Provide the (x, y) coordinate of the cell's center where the given text is located.  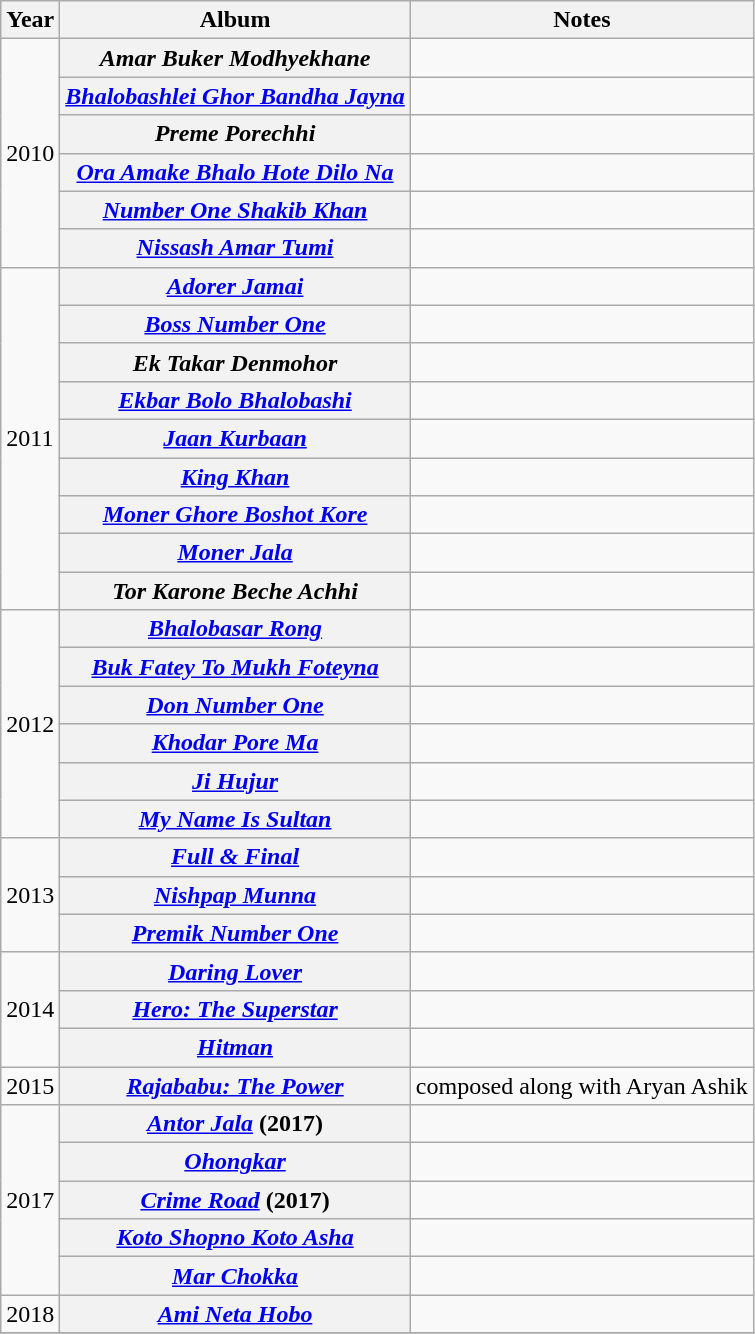
Antor Jala (2017) (235, 1124)
Number One Shakib Khan (235, 210)
King Khan (235, 477)
Album (235, 20)
Ohongkar (235, 1162)
Khodar Pore Ma (235, 743)
Amar Buker Modhyekhane (235, 58)
2014 (30, 1009)
Nissash Amar Tumi (235, 248)
Ji Hujur (235, 781)
Buk Fatey To Mukh Foteyna (235, 667)
Premik Number One (235, 933)
Ek Takar Denmohor (235, 362)
2018 (30, 1314)
Adorer Jamai (235, 286)
Daring Lover (235, 971)
Preme Porechhi (235, 134)
Koto Shopno Koto Asha (235, 1238)
2012 (30, 724)
Boss Number One (235, 324)
My Name Is Sultan (235, 819)
2017 (30, 1200)
2010 (30, 153)
Hitman (235, 1047)
Ekbar Bolo Bhalobashi (235, 400)
Bhalobashlei Ghor Bandha Jayna (235, 96)
Tor Karone Beche Achhi (235, 591)
Hero: The Superstar (235, 1009)
2015 (30, 1085)
Jaan Kurbaan (235, 438)
Ami Neta Hobo (235, 1314)
Notes (582, 20)
Ora Amake Bhalo Hote Dilo Na (235, 172)
Crime Road (2017) (235, 1200)
Mar Chokka (235, 1276)
Don Number One (235, 705)
composed along with Aryan Ashik (582, 1085)
Full & Final (235, 857)
2011 (30, 438)
Moner Ghore Boshot Kore (235, 515)
Bhalobasar Rong (235, 629)
Moner Jala (235, 553)
Rajababu: The Power (235, 1085)
Year (30, 20)
Nishpap Munna (235, 895)
2013 (30, 895)
